Pinpoint the cell where the given text exists, returning its (X, Y) midpoint coordinate. 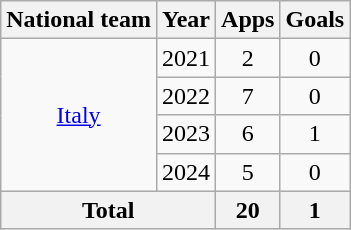
5 (248, 172)
2021 (186, 58)
2024 (186, 172)
Italy (79, 115)
2023 (186, 134)
6 (248, 134)
Goals (315, 20)
Year (186, 20)
Apps (248, 20)
National team (79, 20)
2022 (186, 96)
7 (248, 96)
Total (108, 210)
2 (248, 58)
20 (248, 210)
